Provide the [X, Y] coordinate of the cell's center where the given text is located.  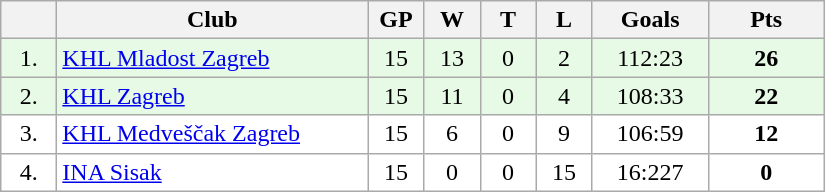
2. [29, 96]
106:59 [650, 134]
2 [564, 58]
L [564, 20]
KHL Zagreb [212, 96]
KHL Mladost Zagreb [212, 58]
11 [452, 96]
22 [766, 96]
1. [29, 58]
KHL Medveščak Zagreb [212, 134]
4 [564, 96]
INA Sisak [212, 172]
6 [452, 134]
T [508, 20]
13 [452, 58]
GP [396, 20]
Pts [766, 20]
108:33 [650, 96]
W [452, 20]
3. [29, 134]
26 [766, 58]
16:227 [650, 172]
Club [212, 20]
Goals [650, 20]
4. [29, 172]
9 [564, 134]
12 [766, 134]
112:23 [650, 58]
